Output the [X, Y] coordinate of the center of the cell containing the given text.  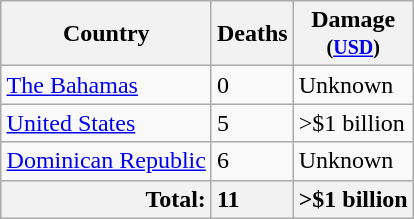
Damage(USD) [353, 34]
United States [106, 123]
Country [106, 34]
5 [252, 123]
11 [252, 199]
Dominican Republic [106, 161]
Total: [106, 199]
6 [252, 161]
The Bahamas [106, 85]
0 [252, 85]
Deaths [252, 34]
